Determine the (X, Y) coordinate at the center of the cell enclosing the given text.  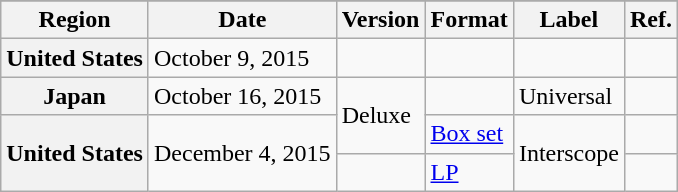
Deluxe (380, 115)
October 9, 2015 (242, 58)
October 16, 2015 (242, 96)
LP (469, 172)
Version (380, 20)
Date (242, 20)
Ref. (650, 20)
Universal (568, 96)
Label (568, 20)
December 4, 2015 (242, 153)
Interscope (568, 153)
Format (469, 20)
Japan (75, 96)
Region (75, 20)
Box set (469, 134)
